Determine the [x, y] coordinate at the center of the cell enclosing the given text.  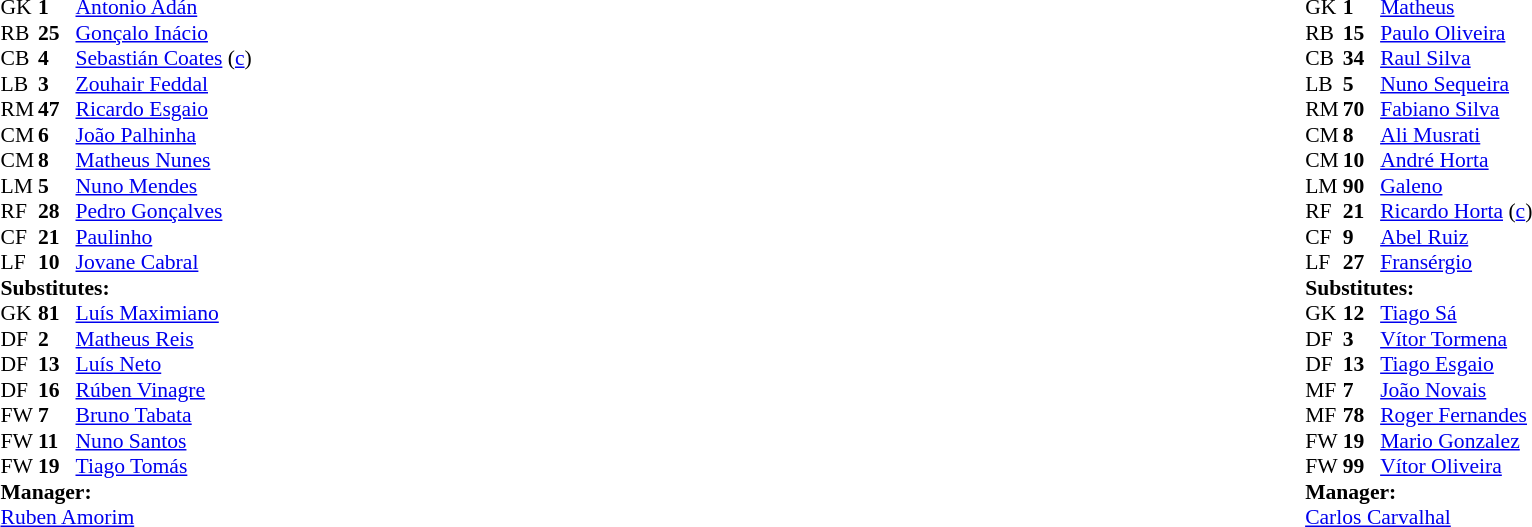
André Horta [1456, 161]
2 [57, 339]
15 [1362, 33]
Nuno Sequeira [1456, 84]
81 [57, 313]
Ricardo Horta (c) [1456, 211]
Tiago Esgaio [1456, 365]
9 [1362, 237]
João Novais [1456, 390]
Raul Silva [1456, 59]
João Palhinha [164, 135]
Tiago Tomás [164, 467]
Rúben Vinagre [164, 390]
Jovane Cabral [164, 263]
Vítor Tormena [1456, 339]
6 [57, 135]
Roger Fernandes [1456, 415]
34 [1362, 59]
Ali Musrati [1456, 135]
Nuno Santos [164, 441]
Tiago Sá [1456, 313]
12 [1362, 313]
4 [57, 59]
Luís Neto [164, 365]
16 [57, 390]
78 [1362, 415]
Fabiano Silva [1456, 109]
Fransérgio [1456, 263]
27 [1362, 263]
Mario Gonzalez [1456, 441]
Matheus Reis [164, 339]
11 [57, 441]
Matheus Nunes [164, 161]
Ricardo Esgaio [164, 109]
Sebastián Coates (c) [164, 59]
Vítor Oliveira [1456, 467]
28 [57, 211]
Nuno Mendes [164, 186]
90 [1362, 186]
Paulinho [164, 237]
Paulo Oliveira [1456, 33]
Pedro Gonçalves [164, 211]
Abel Ruiz [1456, 237]
Zouhair Feddal [164, 84]
Bruno Tabata [164, 415]
47 [57, 109]
Gonçalo Inácio [164, 33]
70 [1362, 109]
Luís Maximiano [164, 313]
25 [57, 33]
99 [1362, 467]
Galeno [1456, 186]
